Extract the (X, Y) coordinate from the center of the cell holding the provided text.  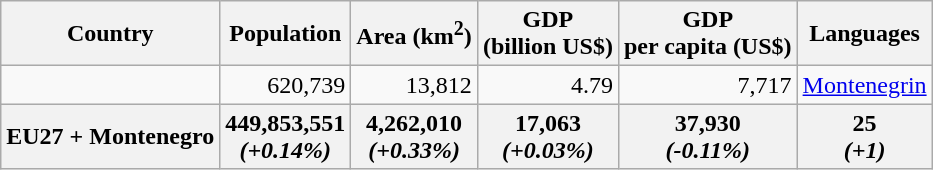
Country (110, 34)
EU27 + Montenegro (110, 136)
37,930 (-0.11%) (708, 136)
GDP (billion US$) (548, 34)
4,262,010 (+0.33%) (414, 136)
Population (286, 34)
GDP per capita (US$) (708, 34)
Languages (864, 34)
17,063 (+0.03%) (548, 136)
Area (km2) (414, 34)
25(+1) (864, 136)
4.79 (548, 85)
449,853,551 (+0.14%) (286, 136)
13,812 (414, 85)
7,717 (708, 85)
Montenegrin (864, 85)
620,739 (286, 85)
